Output the (X, Y) coordinate of the center of the cell containing the given text.  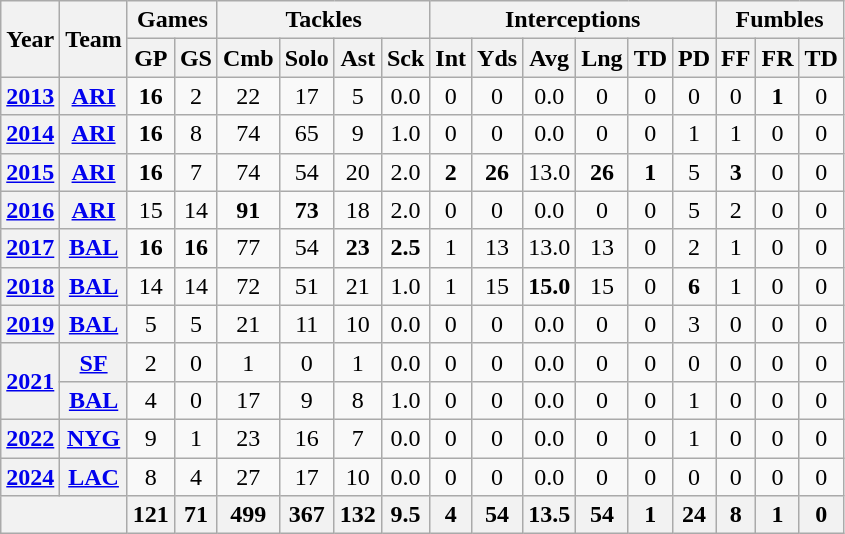
2.5 (405, 248)
9.5 (405, 515)
6 (694, 286)
2017 (30, 248)
Lng (602, 58)
24 (694, 515)
22 (248, 96)
2014 (30, 134)
121 (150, 515)
Ast (358, 58)
Int (451, 58)
72 (248, 286)
77 (248, 248)
20 (358, 172)
LAC (94, 477)
2013 (30, 96)
GP (150, 58)
FR (778, 58)
15.0 (550, 286)
Cmb (248, 58)
27 (248, 477)
11 (306, 324)
2016 (30, 210)
Tackles (323, 20)
18 (358, 210)
Year (30, 39)
367 (306, 515)
PD (694, 58)
GS (196, 58)
FF (736, 58)
13.5 (550, 515)
51 (306, 286)
71 (196, 515)
499 (248, 515)
Fumbles (780, 20)
2024 (30, 477)
Sck (405, 58)
Solo (306, 58)
91 (248, 210)
2019 (30, 324)
65 (306, 134)
Games (172, 20)
NYG (94, 438)
2015 (30, 172)
2018 (30, 286)
Team (94, 39)
Interceptions (573, 20)
SF (94, 362)
Yds (498, 58)
73 (306, 210)
2021 (30, 381)
Avg (550, 58)
132 (358, 515)
2022 (30, 438)
